For the text-containing cell, return its midpoint in [x, y] coordinate format. 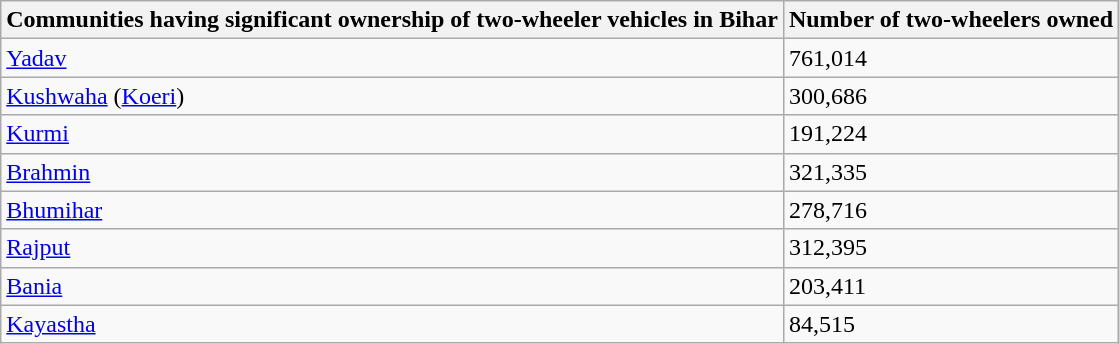
Bania [392, 286]
312,395 [950, 248]
Kushwaha (Koeri) [392, 96]
84,515 [950, 324]
Yadav [392, 58]
203,411 [950, 286]
Kayastha [392, 324]
278,716 [950, 210]
321,335 [950, 172]
Communities having significant ownership of two-wheeler vehicles in Bihar [392, 20]
Brahmin [392, 172]
Kurmi [392, 134]
300,686 [950, 96]
Bhumihar [392, 210]
Rajput [392, 248]
191,224 [950, 134]
Number of two-wheelers owned [950, 20]
761,014 [950, 58]
